Extract the [x, y] coordinate from the center of the cell holding the provided text.  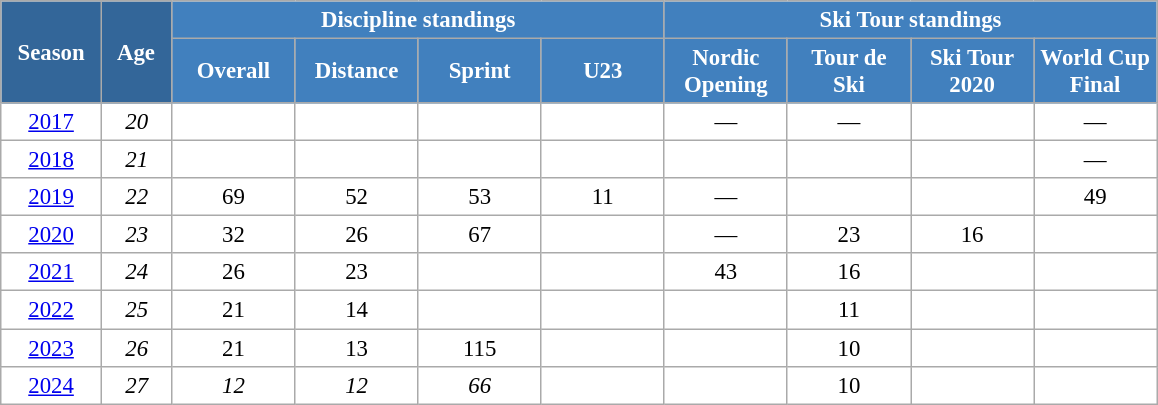
Season [52, 52]
2022 [52, 310]
25 [136, 310]
2019 [52, 197]
Distance [356, 72]
U23 [602, 72]
115 [480, 348]
Discipline standings [418, 20]
Tour deSki [848, 72]
22 [136, 197]
2017 [52, 122]
27 [136, 385]
13 [356, 348]
52 [356, 197]
66 [480, 385]
Overall [234, 72]
14 [356, 310]
2018 [52, 160]
2020 [52, 235]
20 [136, 122]
2023 [52, 348]
53 [480, 197]
2021 [52, 273]
49 [1096, 197]
32 [234, 235]
Sprint [480, 72]
24 [136, 273]
Age [136, 52]
NordicOpening [726, 72]
67 [480, 235]
69 [234, 197]
43 [726, 273]
Ski Tour2020 [972, 72]
2024 [52, 385]
Ski Tour standings [910, 20]
World CupFinal [1096, 72]
